For the text-containing cell, return its midpoint in [X, Y] coordinate format. 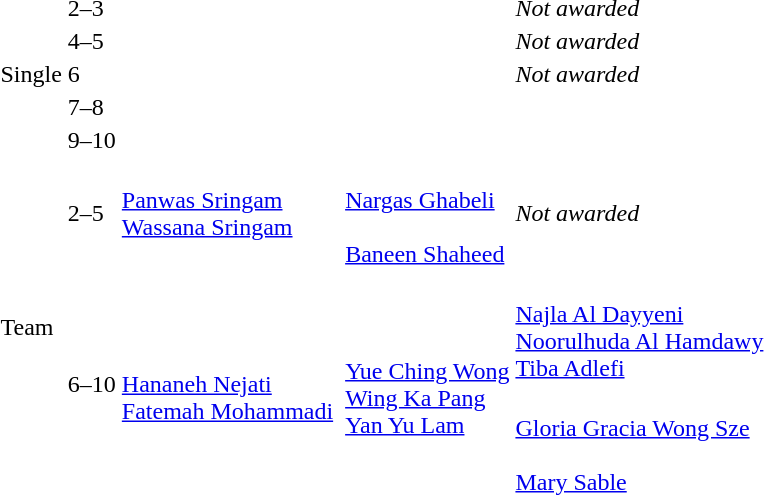
7–8 [92, 107]
2–5 [92, 214]
4–5 [92, 41]
6 [92, 74]
Nargas GhabeliBaneen Shaheed [428, 214]
9–10 [92, 140]
Panwas SringamWassana Sringam [230, 214]
